Locate the cell with the specified text and output its (x, y) center coordinate. 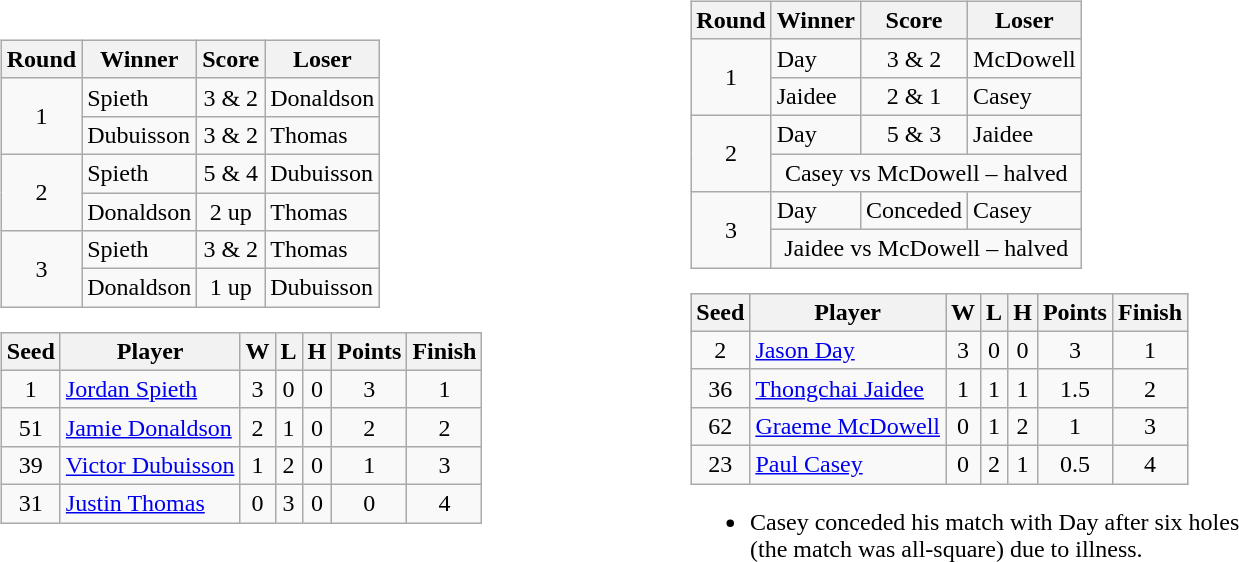
39 (30, 465)
Justin Thomas (150, 503)
2 up (231, 211)
1.5 (1074, 388)
36 (720, 388)
Thongchai Jaidee (848, 388)
Jordan Spieth (150, 389)
31 (30, 503)
23 (720, 464)
Conceded (914, 211)
1 up (231, 288)
2 & 1 (914, 96)
McDowell (1025, 58)
5 & 4 (231, 173)
Victor Dubuisson (150, 465)
5 & 3 (914, 134)
Casey vs McDowell – halved (926, 173)
Jaidee vs McDowell – halved (926, 249)
Paul Casey (848, 464)
0.5 (1074, 464)
Jason Day (848, 350)
Graeme McDowell (848, 426)
51 (30, 427)
Jamie Donaldson (150, 427)
62 (720, 426)
